Find where the given text appears and provide that cell's center as (X, Y) coordinate. 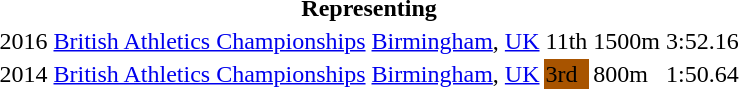
1500m (627, 41)
11th (566, 41)
3rd (566, 74)
800m (627, 74)
